From the cell containing the given text, extract its center point as [x, y] coordinate. 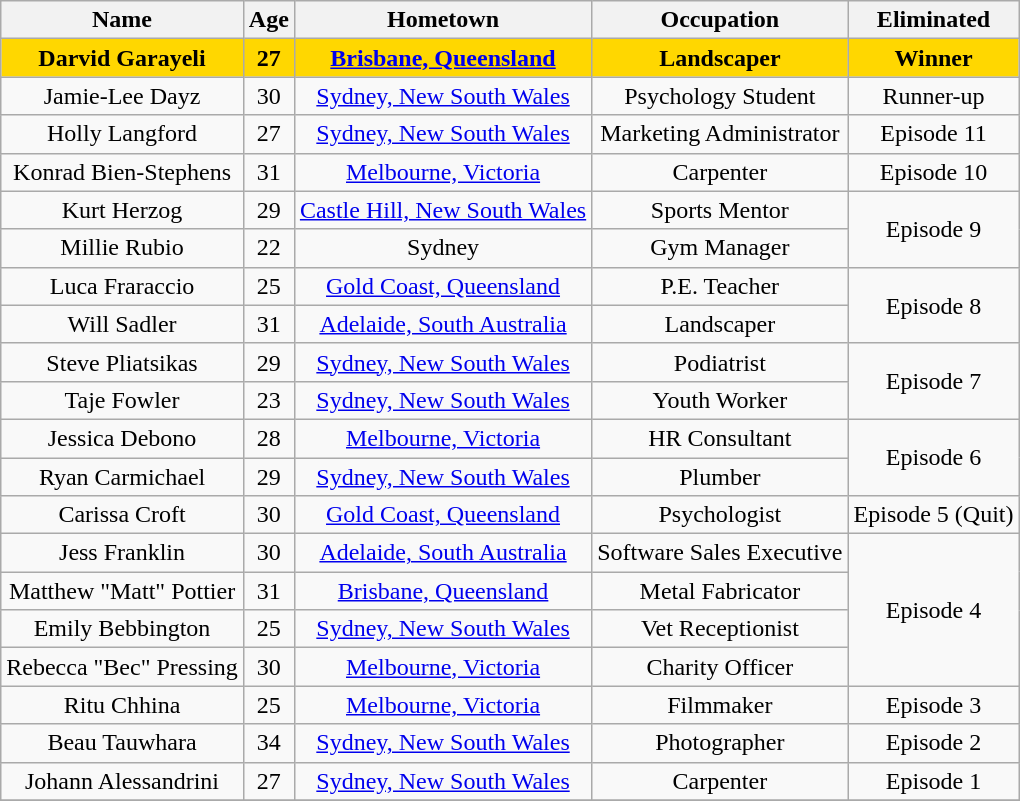
Steve Pliatsikas [122, 362]
Episode 3 [934, 705]
Ryan Carmichael [122, 477]
Occupation [720, 20]
Episode 4 [934, 610]
Matthew "Matt" Pottier [122, 591]
Episode 11 [934, 134]
Winner [934, 58]
Name [122, 20]
Episode 6 [934, 457]
Episode 10 [934, 172]
HR Consultant [720, 438]
Software Sales Executive [720, 553]
Carissa Croft [122, 515]
P.E. Teacher [720, 286]
Millie Rubio [122, 248]
Runner-up [934, 96]
Plumber [720, 477]
Eliminated [934, 20]
Luca Fraraccio [122, 286]
Podiatrist [720, 362]
28 [268, 438]
Hometown [442, 20]
Jessica Debono [122, 438]
Vet Receptionist [720, 629]
Rebecca "Bec" Pressing [122, 667]
Konrad Bien-Stephens [122, 172]
Gym Manager [720, 248]
Episode 2 [934, 743]
22 [268, 248]
Filmmaker [720, 705]
Episode 9 [934, 229]
Episode 5 (Quit) [934, 515]
Will Sadler [122, 324]
34 [268, 743]
Youth Worker [720, 400]
23 [268, 400]
Johann Alessandrini [122, 781]
Psychologist [720, 515]
Charity Officer [720, 667]
Photographer [720, 743]
Holly Langford [122, 134]
Psychology Student [720, 96]
Age [268, 20]
Jamie-Lee Dayz [122, 96]
Episode 8 [934, 305]
Darvid Garayeli [122, 58]
Sydney [442, 248]
Marketing Administrator [720, 134]
Jess Franklin [122, 553]
Episode 7 [934, 381]
Kurt Herzog [122, 210]
Taje Fowler [122, 400]
Ritu Chhina [122, 705]
Emily Bebbington [122, 629]
Beau Tauwhara [122, 743]
Castle Hill, New South Wales [442, 210]
Metal Fabricator [720, 591]
Episode 1 [934, 781]
Sports Mentor [720, 210]
